Scan for the cell matching the given text and deliver its [x, y] coordinate at center. 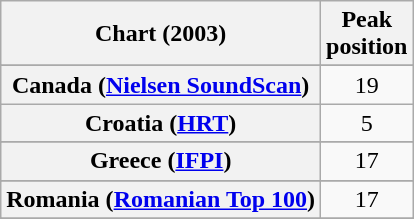
19 [367, 85]
Canada (Nielsen SoundScan) [161, 85]
5 [367, 123]
Greece (IFPI) [161, 161]
Croatia (HRT) [161, 123]
Chart (2003) [161, 34]
Peakposition [367, 34]
Romania (Romanian Top 100) [161, 199]
